Extract the (X, Y) coordinate from the center of the cell holding the provided text.  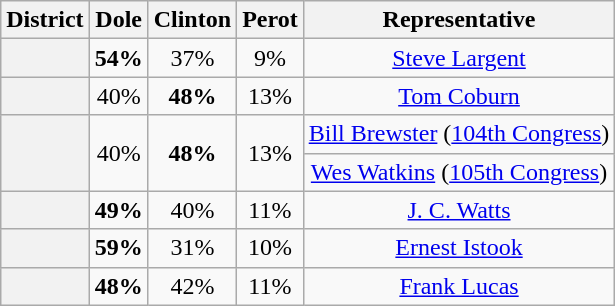
Steve Largent (459, 58)
District (45, 20)
37% (192, 58)
42% (192, 286)
Ernest Istook (459, 248)
Bill Brewster (104th Congress) (459, 134)
Clinton (192, 20)
31% (192, 248)
Representative (459, 20)
10% (270, 248)
59% (118, 248)
9% (270, 58)
Wes Watkins (105th Congress) (459, 172)
49% (118, 210)
Tom Coburn (459, 96)
Dole (118, 20)
J. C. Watts (459, 210)
Perot (270, 20)
Frank Lucas (459, 286)
54% (118, 58)
